Determine the (X, Y) coordinate at the center of the cell enclosing the given text.  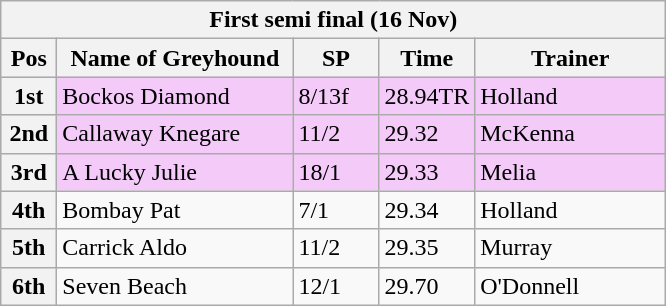
Pos (29, 58)
Seven Beach (175, 286)
29.34 (427, 210)
12/1 (336, 286)
O'Donnell (570, 286)
Bombay Pat (175, 210)
Time (427, 58)
McKenna (570, 134)
29.70 (427, 286)
A Lucky Julie (175, 172)
First semi final (16 Nov) (334, 20)
7/1 (336, 210)
8/13f (336, 96)
4th (29, 210)
29.33 (427, 172)
18/1 (336, 172)
1st (29, 96)
Melia (570, 172)
2nd (29, 134)
Murray (570, 248)
Name of Greyhound (175, 58)
29.32 (427, 134)
5th (29, 248)
29.35 (427, 248)
SP (336, 58)
3rd (29, 172)
Carrick Aldo (175, 248)
28.94TR (427, 96)
Callaway Knegare (175, 134)
Trainer (570, 58)
6th (29, 286)
Bockos Diamond (175, 96)
